Locate the cell with the specified text and output its [x, y] center coordinate. 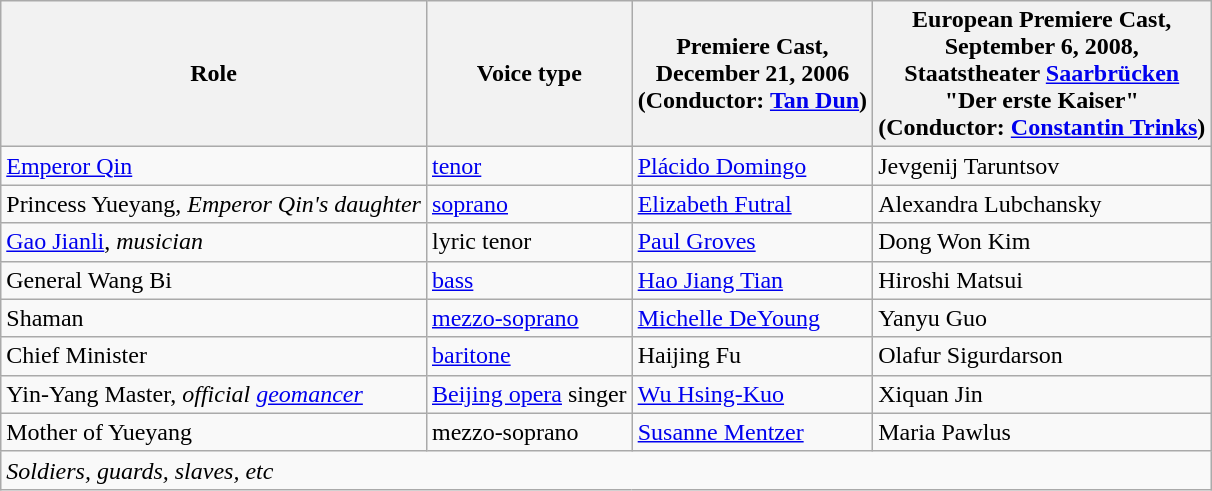
European Premiere Cast,September 6, 2008,Staatstheater Saarbrücken"Der erste Kaiser"(Conductor: Constantin Trinks) [1042, 74]
Maria Pawlus [1042, 432]
Shaman [214, 318]
Plácido Domingo [752, 166]
Role [214, 74]
Yanyu Guo [1042, 318]
Voice type [529, 74]
Hao Jiang Tian [752, 280]
baritone [529, 356]
Michelle DeYoung [752, 318]
General Wang Bi [214, 280]
Wu Hsing-Kuo [752, 394]
Paul Groves [752, 242]
Gao Jianli, musician [214, 242]
Alexandra Lubchansky [1042, 204]
Jevgenij Taruntsov [1042, 166]
soprano [529, 204]
Princess Yueyang, Emperor Qin's daughter [214, 204]
tenor [529, 166]
Haijing Fu [752, 356]
Premiere Cast,December 21, 2006(Conductor: Tan Dun) [752, 74]
Olafur Sigurdarson [1042, 356]
Beijing opera singer [529, 394]
bass [529, 280]
Mother of Yueyang [214, 432]
Xiquan Jin [1042, 394]
Hiroshi Matsui [1042, 280]
lyric tenor [529, 242]
Susanne Mentzer [752, 432]
Dong Won Kim [1042, 242]
Yin-Yang Master, official geomancer [214, 394]
Emperor Qin [214, 166]
Chief Minister [214, 356]
Elizabeth Futral [752, 204]
Soldiers, guards, slaves, etc [606, 470]
